Search for the cell housing the specified text and yield its [X, Y] center coordinate. 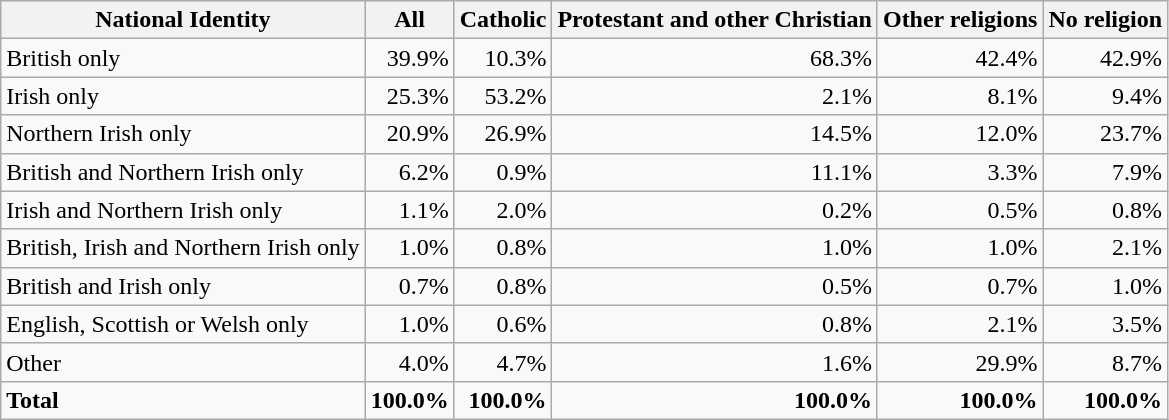
4.0% [410, 362]
68.3% [715, 58]
53.2% [503, 96]
4.7% [503, 362]
25.3% [410, 96]
Protestant and other Christian [715, 20]
1.1% [410, 210]
39.9% [410, 58]
2.0% [503, 210]
Total [183, 400]
12.0% [960, 134]
9.4% [1106, 96]
0.6% [503, 324]
Other religions [960, 20]
8.1% [960, 96]
3.3% [960, 172]
0.2% [715, 210]
Other [183, 362]
Irish and Northern Irish only [183, 210]
29.9% [960, 362]
23.7% [1106, 134]
No religion [1106, 20]
42.4% [960, 58]
All [410, 20]
National Identity [183, 20]
14.5% [715, 134]
British only [183, 58]
42.9% [1106, 58]
British and Irish only [183, 286]
26.9% [503, 134]
7.9% [1106, 172]
Catholic [503, 20]
Irish only [183, 96]
British, Irish and Northern Irish only [183, 248]
6.2% [410, 172]
0.9% [503, 172]
English, Scottish or Welsh only [183, 324]
Northern Irish only [183, 134]
10.3% [503, 58]
1.6% [715, 362]
8.7% [1106, 362]
20.9% [410, 134]
3.5% [1106, 324]
British and Northern Irish only [183, 172]
11.1% [715, 172]
